Extract the [X, Y] coordinate from the center of the cell holding the provided text.  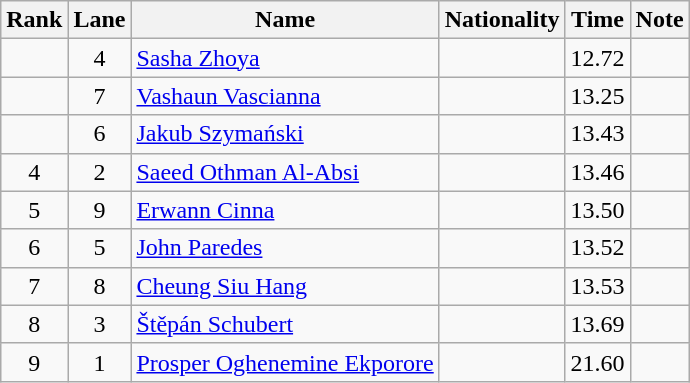
Rank [34, 20]
Note [660, 20]
2 [100, 172]
13.52 [598, 248]
21.60 [598, 362]
Sasha Zhoya [285, 58]
13.50 [598, 210]
13.25 [598, 96]
Lane [100, 20]
13.46 [598, 172]
12.72 [598, 58]
13.69 [598, 324]
1 [100, 362]
Cheung Siu Hang [285, 286]
13.53 [598, 286]
Time [598, 20]
Vashaun Vascianna [285, 96]
Nationality [502, 20]
13.43 [598, 134]
Jakub Szymański [285, 134]
Štěpán Schubert [285, 324]
Erwann Cinna [285, 210]
Prosper Oghenemine Ekporore [285, 362]
Saeed Othman Al-Absi [285, 172]
3 [100, 324]
John Paredes [285, 248]
Name [285, 20]
